Capture the cell that displays the provided text and extract its [X, Y] central coordinate. 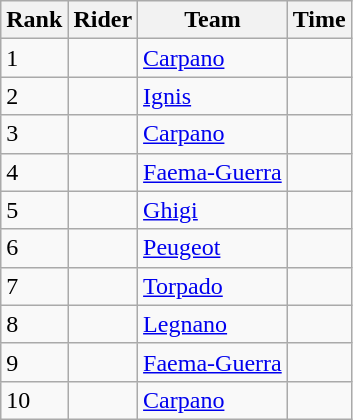
Rank [34, 20]
10 [34, 400]
Time [319, 20]
4 [34, 172]
6 [34, 248]
2 [34, 96]
3 [34, 134]
Peugeot [213, 248]
Legnano [213, 324]
Team [213, 20]
9 [34, 362]
Rider [103, 20]
1 [34, 58]
Ghigi [213, 210]
Ignis [213, 96]
5 [34, 210]
8 [34, 324]
7 [34, 286]
Torpado [213, 286]
